Capture the cell that displays the provided text and extract its [X, Y] central coordinate. 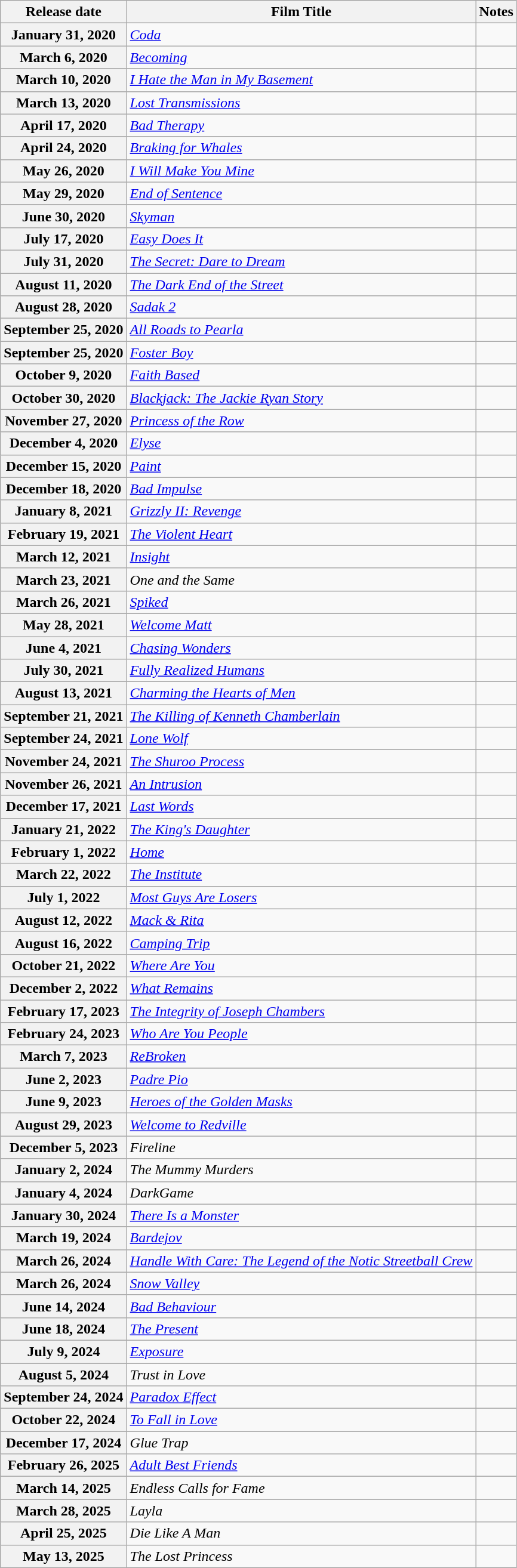
August 13, 2021 [63, 693]
March 22, 2022 [63, 875]
Snow Valley [301, 1283]
August 28, 2020 [63, 307]
The Violent Heart [301, 534]
August 29, 2023 [63, 1125]
March 26, 2021 [63, 602]
March 23, 2021 [63, 579]
The Mummy Murders [301, 1170]
Mack & Rita [301, 920]
December 18, 2020 [63, 489]
Skyman [301, 216]
March 28, 2025 [63, 1511]
Trust in Love [301, 1374]
All Roads to Pearla [301, 330]
ReBroken [301, 1057]
February 19, 2021 [63, 534]
Bad Therapy [301, 125]
November 27, 2020 [63, 421]
Exposure [301, 1351]
Bardejov [301, 1238]
June 2, 2023 [63, 1079]
February 1, 2022 [63, 852]
January 21, 2022 [63, 829]
June 4, 2021 [63, 647]
July 31, 2020 [63, 261]
Charming the Hearts of Men [301, 693]
Coda [301, 35]
Insight [301, 557]
Camping Trip [301, 943]
End of Sentence [301, 193]
Home [301, 852]
Grizzly II: Revenge [301, 511]
October 9, 2020 [63, 375]
Adult Best Friends [301, 1465]
Spiked [301, 602]
An Intrusion [301, 784]
To Fall in Love [301, 1420]
May 28, 2021 [63, 625]
May 13, 2025 [63, 1556]
March 12, 2021 [63, 557]
Fireline [301, 1147]
January 31, 2020 [63, 35]
January 30, 2024 [63, 1215]
Endless Calls for Fame [301, 1488]
February 24, 2023 [63, 1034]
Welcome to Redville [301, 1125]
August 12, 2022 [63, 920]
May 26, 2020 [63, 171]
The Present [301, 1329]
Notes [496, 12]
January 8, 2021 [63, 511]
Handle With Care: The Legend of the Notic Streetball Crew [301, 1261]
Fully Realized Humans [301, 671]
January 4, 2024 [63, 1193]
The Dark End of the Street [301, 285]
Glue Trap [301, 1443]
Who Are You People [301, 1034]
March 19, 2024 [63, 1238]
May 29, 2020 [63, 193]
December 5, 2023 [63, 1147]
The Integrity of Joseph Chambers [301, 1011]
Most Guys Are Losers [301, 897]
March 6, 2020 [63, 57]
November 26, 2021 [63, 784]
Lone Wolf [301, 739]
One and the Same [301, 579]
August 16, 2022 [63, 943]
Paint [301, 466]
Release date [63, 12]
Layla [301, 1511]
The King's Daughter [301, 829]
I Hate the Man in My Basement [301, 80]
July 30, 2021 [63, 671]
Braking for Whales [301, 148]
January 2, 2024 [63, 1170]
July 9, 2024 [63, 1351]
June 9, 2023 [63, 1102]
The Lost Princess [301, 1556]
What Remains [301, 988]
April 17, 2020 [63, 125]
There Is a Monster [301, 1215]
I Will Make You Mine [301, 171]
September 24, 2021 [63, 739]
December 4, 2020 [63, 443]
April 25, 2025 [63, 1533]
July 17, 2020 [63, 239]
Foster Boy [301, 353]
Lost Transmissions [301, 103]
October 21, 2022 [63, 965]
Heroes of the Golden Masks [301, 1102]
March 13, 2020 [63, 103]
The Secret: Dare to Dream [301, 261]
The Institute [301, 875]
August 5, 2024 [63, 1374]
June 30, 2020 [63, 216]
Film Title [301, 12]
Die Like A Man [301, 1533]
March 10, 2020 [63, 80]
October 22, 2024 [63, 1420]
February 26, 2025 [63, 1465]
August 11, 2020 [63, 285]
The Shuroo Process [301, 761]
February 17, 2023 [63, 1011]
Bad Behaviour [301, 1306]
November 24, 2021 [63, 761]
Bad Impulse [301, 489]
The Killing of Kenneth Chamberlain [301, 716]
Padre Pio [301, 1079]
April 24, 2020 [63, 148]
June 18, 2024 [63, 1329]
Faith Based [301, 375]
December 17, 2024 [63, 1443]
Easy Does It [301, 239]
March 14, 2025 [63, 1488]
Chasing Wonders [301, 647]
December 17, 2021 [63, 807]
Blackjack: The Jackie Ryan Story [301, 398]
Where Are You [301, 965]
Sadak 2 [301, 307]
Welcome Matt [301, 625]
March 7, 2023 [63, 1057]
Princess of the Row [301, 421]
Elyse [301, 443]
Paradox Effect [301, 1397]
December 2, 2022 [63, 988]
September 24, 2024 [63, 1397]
DarkGame [301, 1193]
December 15, 2020 [63, 466]
September 21, 2021 [63, 716]
July 1, 2022 [63, 897]
Last Words [301, 807]
Becoming [301, 57]
October 30, 2020 [63, 398]
June 14, 2024 [63, 1306]
